Identify which cell holds the provided text, then report its [x, y] central coordinate. 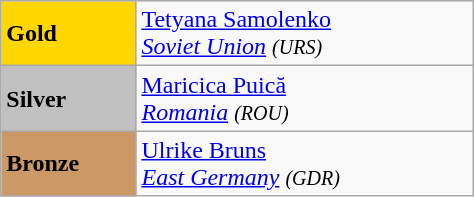
Tetyana SamolenkoSoviet Union (URS) [304, 34]
Maricica PuicăRomania (ROU) [304, 98]
Gold [68, 34]
Ulrike BrunsEast Germany (GDR) [304, 164]
Bronze [68, 164]
Silver [68, 98]
